Return (x, y) of the center of cell containing provided text 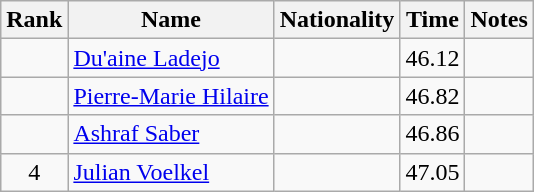
Nationality (337, 20)
4 (34, 172)
Name (171, 20)
46.12 (432, 58)
Time (432, 20)
46.82 (432, 96)
Julian Voelkel (171, 172)
Pierre-Marie Hilaire (171, 96)
Ashraf Saber (171, 134)
Notes (499, 20)
47.05 (432, 172)
Rank (34, 20)
Du'aine Ladejo (171, 58)
46.86 (432, 134)
